Extract the (x, y) coordinate from the center of the cell holding the provided text.  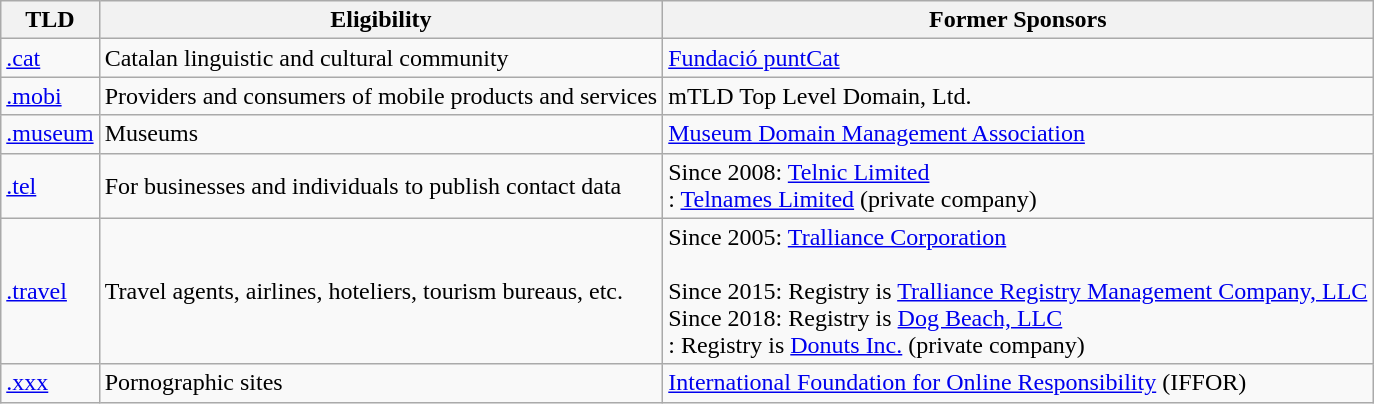
.travel (50, 291)
For businesses and individuals to publish contact data (381, 186)
Providers and consumers of mobile products and services (381, 96)
International Foundation for Online Responsibility (IFFOR) (1018, 383)
Eligibility (381, 20)
TLD (50, 20)
.xxx (50, 383)
.cat (50, 58)
Museums (381, 134)
.tel (50, 186)
mTLD Top Level Domain, Ltd. (1018, 96)
Catalan linguistic and cultural community (381, 58)
Travel agents, airlines, hoteliers, tourism bureaus, etc. (381, 291)
Pornographic sites (381, 383)
.museum (50, 134)
Since 2008: Telnic Limited: Telnames Limited (private company) (1018, 186)
.mobi (50, 96)
Fundació puntCat (1018, 58)
Museum Domain Management Association (1018, 134)
Former Sponsors (1018, 20)
